Return the (x, y) coordinate for the center point of the cell that contains the specified text.  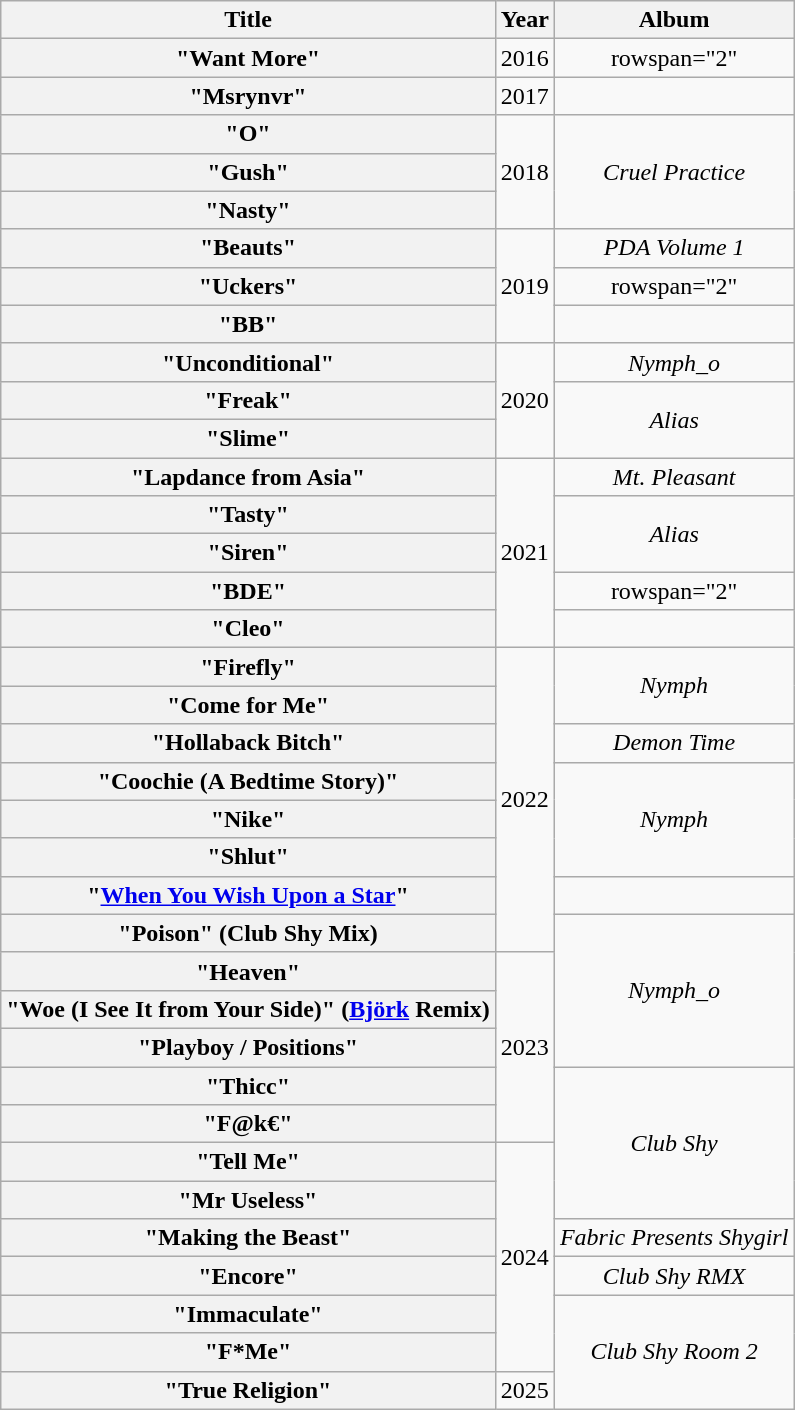
"Coochie (A Bedtime Story)" (248, 781)
"Tell Me" (248, 1162)
"O" (248, 134)
"Poison" (Club Shy Mix) (248, 933)
2025 (524, 1390)
"Freak" (248, 400)
"Nike" (248, 819)
Title (248, 20)
"True Religion" (248, 1390)
Album (674, 20)
2016 (524, 58)
2017 (524, 96)
"Nasty" (248, 210)
2020 (524, 400)
2023 (524, 1047)
"Firefly" (248, 667)
"Tasty" (248, 515)
"Uckers" (248, 286)
2024 (524, 1257)
"Want More" (248, 58)
2018 (524, 172)
"Come for Me" (248, 705)
"Cleo" (248, 629)
Year (524, 20)
"Encore" (248, 1276)
"Shlut" (248, 857)
"Immaculate" (248, 1314)
"Playboy / Positions" (248, 1047)
"F@k€" (248, 1124)
Mt. Pleasant (674, 477)
"BB" (248, 324)
"F*Me" (248, 1352)
"Making the Beast" (248, 1238)
2021 (524, 553)
"Slime" (248, 438)
"Mr Useless" (248, 1200)
"When You Wish Upon a Star" (248, 895)
PDA Volume 1 (674, 248)
"BDE" (248, 591)
Demon Time (674, 743)
Club Shy (674, 1142)
2022 (524, 800)
"Unconditional" (248, 362)
Cruel Practice (674, 172)
"Msrynvr" (248, 96)
"Woe (I See It from Your Side)" (Björk Remix) (248, 1009)
"Heaven" (248, 971)
"Gush" (248, 172)
"Thicc" (248, 1085)
"Beauts" (248, 248)
Club Shy RMX (674, 1276)
"Hollaback Bitch" (248, 743)
Club Shy Room 2 (674, 1352)
"Lapdance from Asia" (248, 477)
Fabric Presents Shygirl (674, 1238)
2019 (524, 286)
"Siren" (248, 553)
